From the cell containing the given text, extract its center point as [X, Y] coordinate. 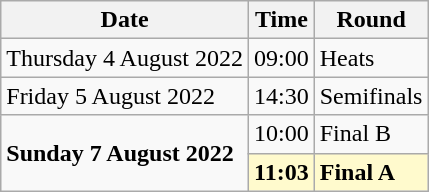
Final A [371, 172]
Friday 5 August 2022 [125, 96]
Thursday 4 August 2022 [125, 58]
Final B [371, 134]
Semifinals [371, 96]
14:30 [281, 96]
Date [125, 20]
11:03 [281, 172]
Sunday 7 August 2022 [125, 153]
09:00 [281, 58]
Time [281, 20]
Round [371, 20]
10:00 [281, 134]
Heats [371, 58]
